Find where the given text appears and provide that cell's center as (X, Y) coordinate. 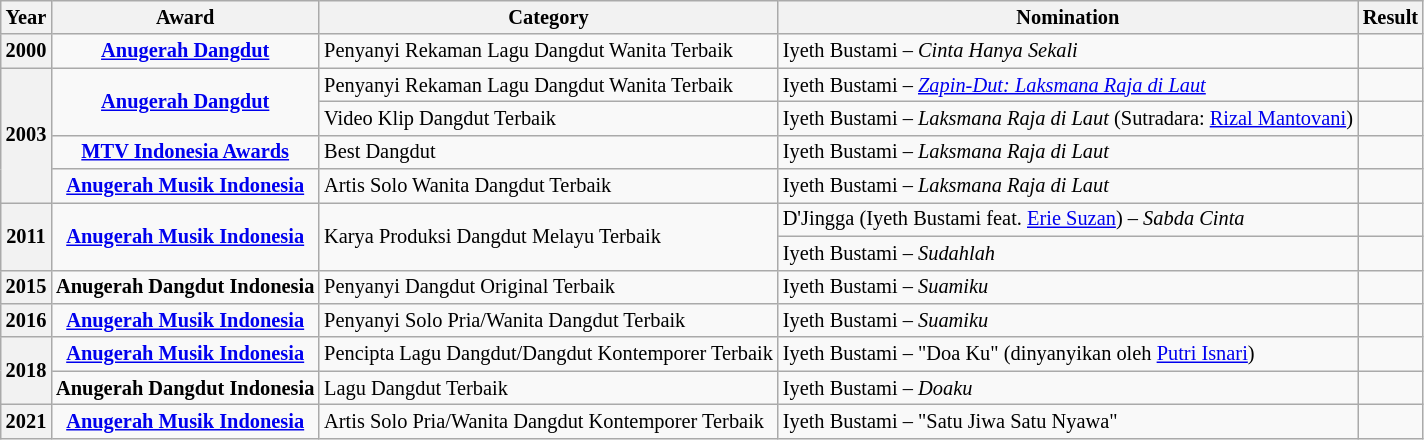
Award (185, 17)
Category (548, 17)
Year (26, 17)
Iyeth Bustami – Laksmana Raja di Laut (Sutradara: Rizal Mantovani) (1068, 118)
2018 (26, 370)
2021 (26, 421)
2011 (26, 236)
2003 (26, 136)
D'Jingga (Iyeth Bustami feat. Erie Suzan) – Sabda Cinta (1068, 219)
Best Dangdut (548, 152)
Nomination (1068, 17)
Artis Solo Pria/Wanita Dangdut Kontemporer Terbaik (548, 421)
Lagu Dangdut Terbaik (548, 388)
Karya Produksi Dangdut Melayu Terbaik (548, 236)
Iyeth Bustami – "Doa Ku" (dinyanyikan oleh Putri Isnari) (1068, 354)
Penyanyi Solo Pria/Wanita Dangdut Terbaik (548, 320)
MTV Indonesia Awards (185, 152)
Video Klip Dangdut Terbaik (548, 118)
Iyeth Bustami – Sudahlah (1068, 253)
Iyeth Bustami – Zapin-Dut: Laksmana Raja di Laut (1068, 85)
Pencipta Lagu Dangdut/Dangdut Kontemporer Terbaik (548, 354)
Penyanyi Dangdut Original Terbaik (548, 287)
Artis Solo Wanita Dangdut Terbaik (548, 186)
2015 (26, 287)
2016 (26, 320)
Iyeth Bustami – Doaku (1068, 388)
Result (1390, 17)
Iyeth Bustami – "Satu Jiwa Satu Nyawa" (1068, 421)
Iyeth Bustami – Cinta Hanya Sekali (1068, 51)
2000 (26, 51)
